Identify which cell holds the provided text, then report its (X, Y) central coordinate. 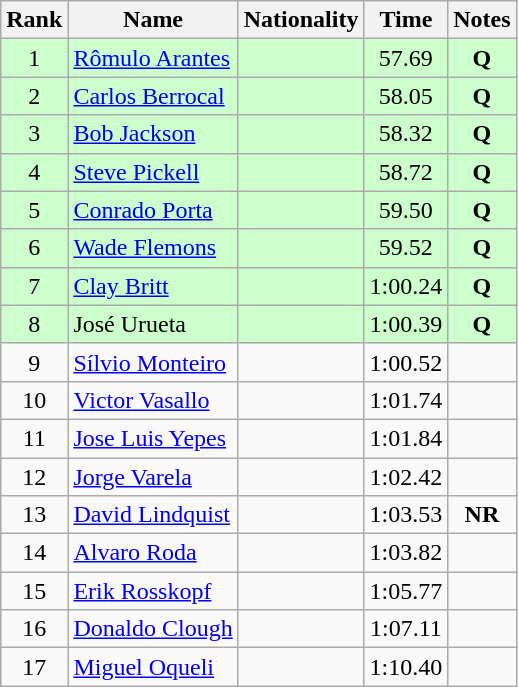
7 (34, 286)
5 (34, 210)
9 (34, 362)
Jose Luis Yepes (153, 438)
1:01.84 (406, 438)
Wade Flemons (153, 248)
Bob Jackson (153, 134)
59.50 (406, 210)
58.72 (406, 172)
Nationality (301, 20)
Carlos Berrocal (153, 96)
1 (34, 58)
16 (34, 629)
17 (34, 667)
Jorge Varela (153, 477)
Steve Pickell (153, 172)
58.05 (406, 96)
3 (34, 134)
Rômulo Arantes (153, 58)
10 (34, 400)
14 (34, 553)
1:03.82 (406, 553)
Victor Vasallo (153, 400)
1:10.40 (406, 667)
2 (34, 96)
1:02.42 (406, 477)
Name (153, 20)
NR (482, 515)
Conrado Porta (153, 210)
1:00.39 (406, 324)
1:07.11 (406, 629)
Sílvio Monteiro (153, 362)
Miguel Oqueli (153, 667)
12 (34, 477)
59.52 (406, 248)
Erik Rosskopf (153, 591)
1:00.52 (406, 362)
8 (34, 324)
Clay Britt (153, 286)
1:05.77 (406, 591)
David Lindquist (153, 515)
1:00.24 (406, 286)
Donaldo Clough (153, 629)
Notes (482, 20)
1:01.74 (406, 400)
Rank (34, 20)
57.69 (406, 58)
1:03.53 (406, 515)
13 (34, 515)
Alvaro Roda (153, 553)
Time (406, 20)
11 (34, 438)
15 (34, 591)
6 (34, 248)
4 (34, 172)
58.32 (406, 134)
José Urueta (153, 324)
